Return [X, Y] of the center of cell containing provided text 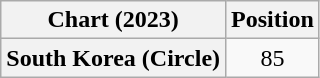
85 [273, 58]
Position [273, 20]
Chart (2023) [114, 20]
South Korea (Circle) [114, 58]
